Pinpoint the cell where the given text exists, returning its [X, Y] midpoint coordinate. 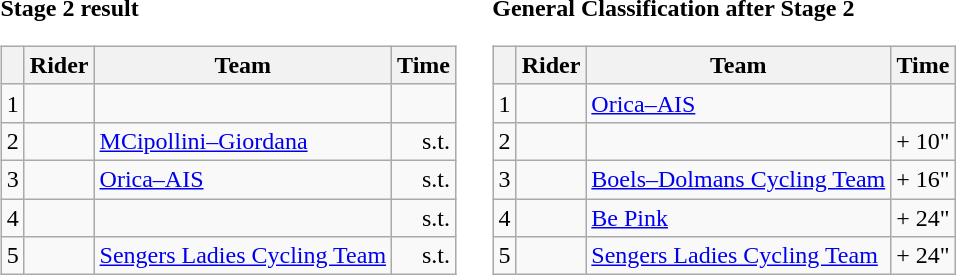
Boels–Dolmans Cycling Team [738, 179]
Be Pink [738, 217]
+ 10" [923, 141]
+ 16" [923, 179]
MCipollini–Giordana [243, 141]
